Scan for the cell matching the given text and deliver its (x, y) coordinate at center. 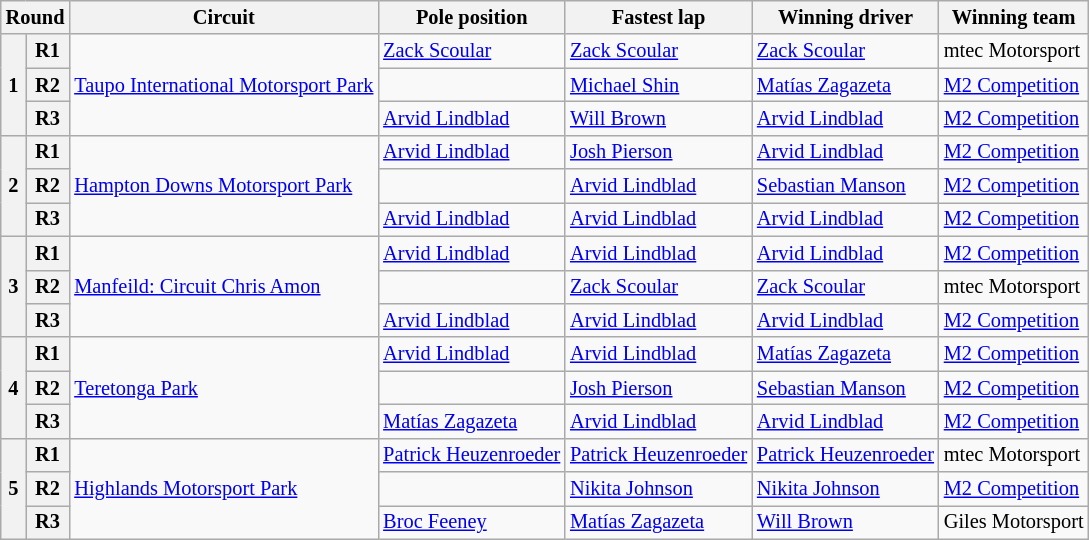
4 (14, 388)
Pole position (472, 17)
Giles Motorsport (1014, 522)
Circuit (224, 17)
Broc Feeney (472, 522)
Teretonga Park (224, 388)
1 (14, 84)
5 (14, 488)
Winning team (1014, 17)
2 (14, 186)
Michael Shin (658, 85)
Fastest lap (658, 17)
Winning driver (846, 17)
Hampton Downs Motorsport Park (224, 186)
Manfeild: Circuit Chris Amon (224, 286)
Highlands Motorsport Park (224, 488)
Round (36, 17)
3 (14, 286)
Taupo International Motorsport Park (224, 84)
